Return (X, Y) of the center of cell containing provided text 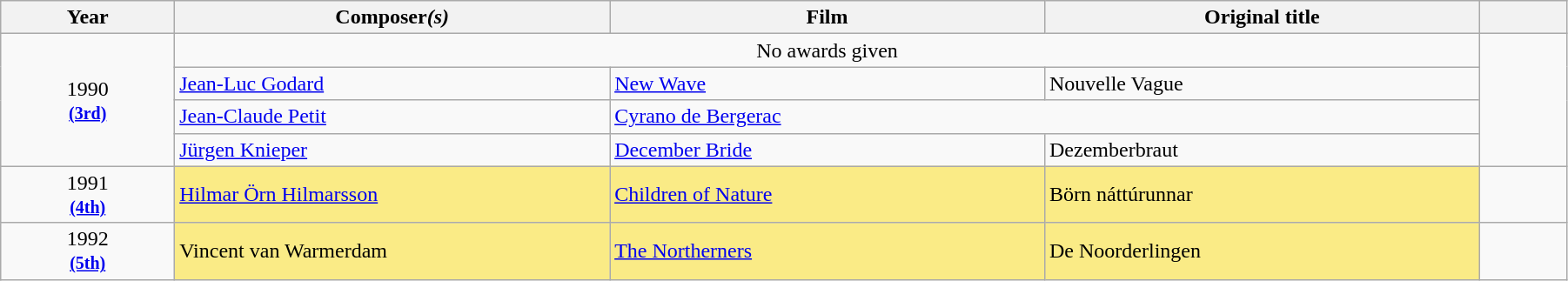
1991(4th) (88, 195)
Children of Nature (828, 195)
Nouvelle Vague (1262, 84)
New Wave (828, 84)
Dezemberbraut (1262, 150)
Composer(s) (392, 17)
De Noorderlingen (1262, 251)
Year (88, 17)
Cyrano de Bergerac (1045, 117)
No awards given (828, 50)
Film (828, 17)
Jean-Luc Godard (392, 84)
Jean-Claude Petit (392, 117)
Original title (1262, 17)
Börn náttúrunnar (1262, 195)
1990(3rd) (88, 100)
Vincent van Warmerdam (392, 251)
1992(5th) (88, 251)
December Bride (828, 150)
The Northerners (828, 251)
Hilmar Örn Hilmarsson (392, 195)
Jürgen Knieper (392, 150)
